Determine the [X, Y] coordinate at the center of the cell enclosing the given text.  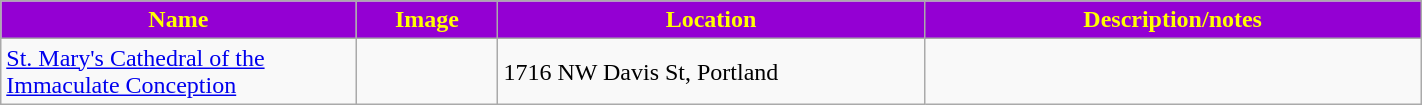
Description/notes [1172, 20]
1716 NW Davis St, Portland [711, 72]
Location [711, 20]
Name [178, 20]
Image [427, 20]
St. Mary's Cathedral of the Immaculate Conception [178, 72]
